Locate the cell with the specified text and output its [x, y] center coordinate. 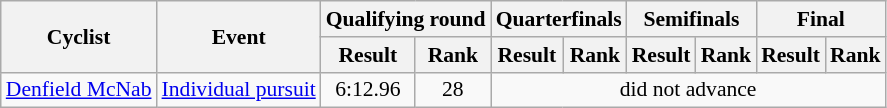
did not advance [688, 90]
Individual pursuit [239, 90]
Event [239, 36]
Denfield McNab [79, 90]
Quarterfinals [559, 19]
Semifinals [692, 19]
Cyclist [79, 36]
6:12.96 [368, 90]
28 [453, 90]
Final [820, 19]
Qualifying round [406, 19]
